From the cell containing the given text, extract its center point as [X, Y] coordinate. 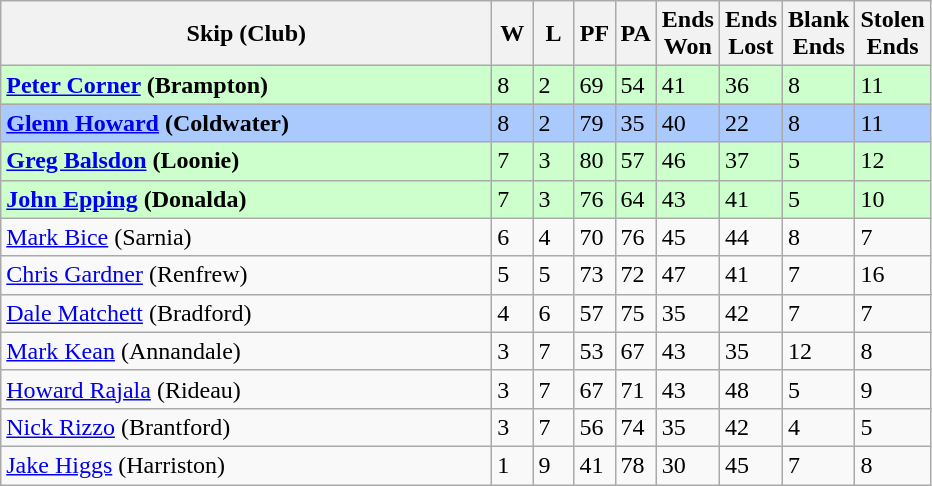
Nick Rizzo (Brantford) [246, 427]
John Epping (Donalda) [246, 199]
16 [892, 275]
53 [594, 351]
Howard Rajala (Rideau) [246, 389]
69 [594, 85]
Stolen Ends [892, 34]
70 [594, 237]
22 [750, 123]
Jake Higgs (Harriston) [246, 465]
Ends Lost [750, 34]
Mark Kean (Annandale) [246, 351]
Dale Matchett (Bradford) [246, 313]
72 [636, 275]
Skip (Club) [246, 34]
Glenn Howard (Coldwater) [246, 123]
40 [688, 123]
64 [636, 199]
Blank Ends [819, 34]
75 [636, 313]
71 [636, 389]
37 [750, 161]
73 [594, 275]
79 [594, 123]
1 [512, 465]
Chris Gardner (Renfrew) [246, 275]
30 [688, 465]
78 [636, 465]
46 [688, 161]
L [554, 34]
Mark Bice (Sarnia) [246, 237]
44 [750, 237]
PA [636, 34]
Ends Won [688, 34]
PF [594, 34]
Peter Corner (Brampton) [246, 85]
48 [750, 389]
80 [594, 161]
10 [892, 199]
74 [636, 427]
36 [750, 85]
47 [688, 275]
54 [636, 85]
Greg Balsdon (Loonie) [246, 161]
W [512, 34]
56 [594, 427]
